Output the (x, y) coordinate of the center of the cell containing the given text.  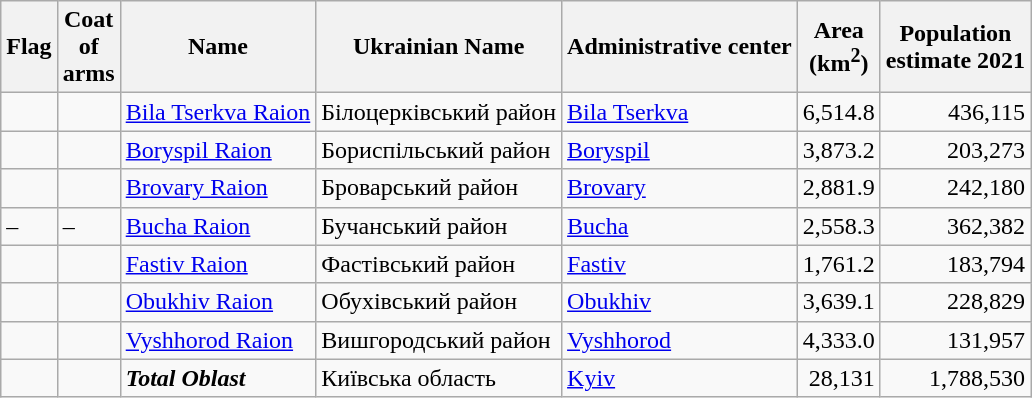
Vyshhorod Raion (218, 340)
Kyiv (680, 378)
Броварський район (439, 188)
Administrative center (680, 47)
1,761.2 (838, 264)
Coatofarms (88, 47)
2,881.9 (838, 188)
Fastiv Raion (218, 264)
436,115 (955, 112)
Total Oblast (218, 378)
Bucha Raion (218, 226)
Bila Tserkva Raion (218, 112)
242,180 (955, 188)
Boryspil Raion (218, 150)
228,829 (955, 302)
6,514.8 (838, 112)
Обухівський район (439, 302)
4,333.0 (838, 340)
362,382 (955, 226)
Flag (29, 47)
Name (218, 47)
Bucha (680, 226)
Brovary Raion (218, 188)
Brovary (680, 188)
Obukhiv Raion (218, 302)
Populationestimate 2021 (955, 47)
Бучанський район (439, 226)
Білоцерківський район (439, 112)
Київська область (439, 378)
131,957 (955, 340)
Boryspil (680, 150)
28,131 (838, 378)
203,273 (955, 150)
Бориспільський район (439, 150)
Фастівський район (439, 264)
Obukhiv (680, 302)
3,873.2 (838, 150)
183,794 (955, 264)
2,558.3 (838, 226)
1,788,530 (955, 378)
Bila Tserkva (680, 112)
Fastiv (680, 264)
Ukrainian Name (439, 47)
Вишгородський район (439, 340)
Area (km2) (838, 47)
Vyshhorod (680, 340)
3,639.1 (838, 302)
